Extract the [X, Y] coordinate from the center of the cell holding the provided text.  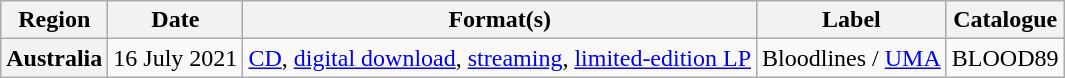
Label [852, 20]
16 July 2021 [176, 58]
CD, digital download, streaming, limited-edition LP [500, 58]
Catalogue [1005, 20]
BLOOD89 [1005, 58]
Region [54, 20]
Date [176, 20]
Bloodlines / UMA [852, 58]
Format(s) [500, 20]
Australia [54, 58]
